Pinpoint the cell where the given text exists, returning its (X, Y) midpoint coordinate. 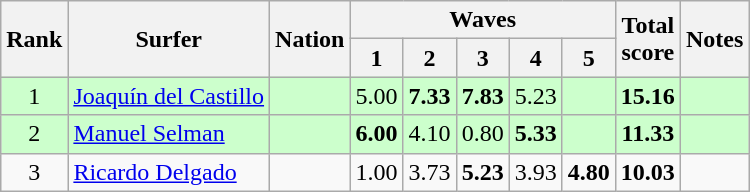
5.33 (536, 134)
6.00 (376, 134)
0.80 (482, 134)
Ricardo Delgado (169, 172)
4.10 (430, 134)
10.03 (648, 172)
Rank (34, 39)
Waves (482, 20)
4.80 (588, 172)
4 (536, 58)
Totalscore (648, 39)
7.83 (482, 96)
Manuel Selman (169, 134)
Joaquín del Castillo (169, 96)
1.00 (376, 172)
3.73 (430, 172)
3.93 (536, 172)
5 (588, 58)
Notes (714, 39)
Nation (310, 39)
7.33 (430, 96)
15.16 (648, 96)
Surfer (169, 39)
11.33 (648, 134)
5.00 (376, 96)
